Output the (X, Y) coordinate of the center of the cell containing the given text.  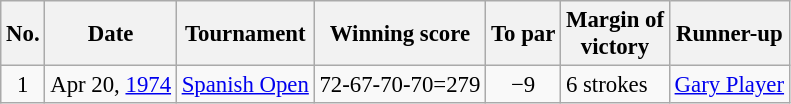
Gary Player (729, 85)
Runner-up (729, 34)
To par (524, 34)
6 strokes (616, 85)
72-67-70-70=279 (400, 85)
Margin ofvictory (616, 34)
Apr 20, 1974 (110, 85)
−9 (524, 85)
No. (23, 34)
1 (23, 85)
Tournament (245, 34)
Spanish Open (245, 85)
Date (110, 34)
Winning score (400, 34)
